Search for the cell housing the specified text and yield its (X, Y) center coordinate. 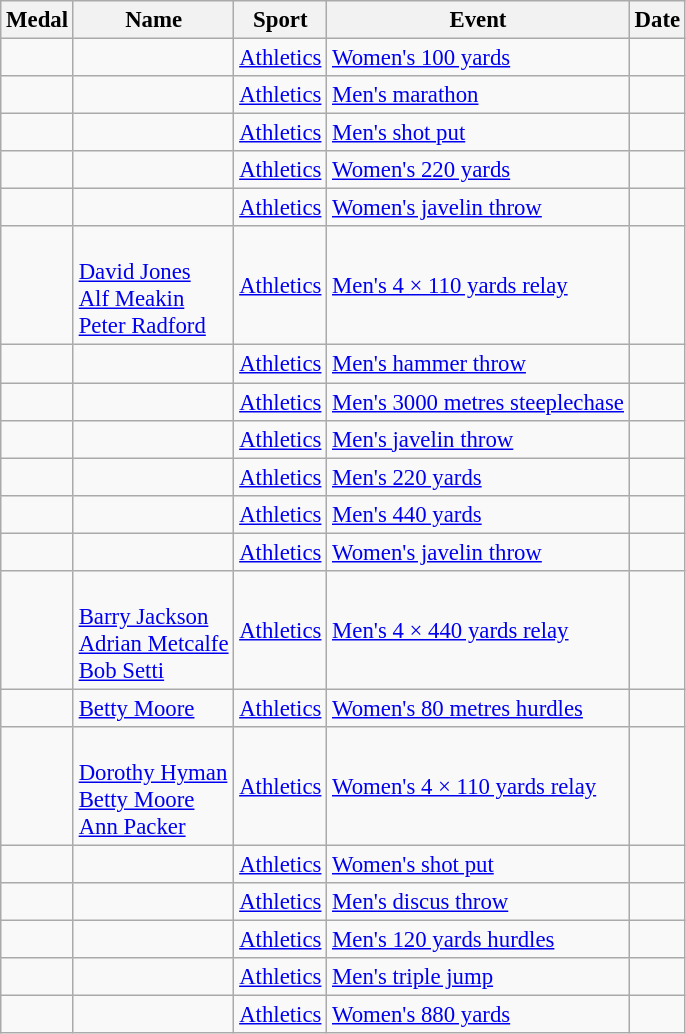
David JonesAlf MeakinPeter Radford (153, 286)
Event (478, 20)
Men's 4 × 110 yards relay (478, 286)
Men's triple jump (478, 977)
Men's marathon (478, 95)
Men's 120 yards hurdles (478, 940)
Men's 4 × 440 yards relay (478, 630)
Women's 880 yards (478, 1015)
Men's javelin throw (478, 439)
Women's 4 × 110 yards relay (478, 786)
Men's shot put (478, 133)
Dorothy HymanBetty MooreAnn Packer (153, 786)
Women's 100 yards (478, 58)
Barry JacksonAdrian MetcalfeBob Setti (153, 630)
Betty Moore (153, 708)
Women's 80 metres hurdles (478, 708)
Sport (280, 20)
Men's 440 yards (478, 514)
Women's shot put (478, 864)
Men's 3000 metres steeplechase (478, 402)
Men's discus throw (478, 902)
Medal (38, 20)
Women's 220 yards (478, 170)
Men's 220 yards (478, 477)
Men's hammer throw (478, 364)
Name (153, 20)
Date (657, 20)
